Find where the given text appears and provide that cell's center as (x, y) coordinate. 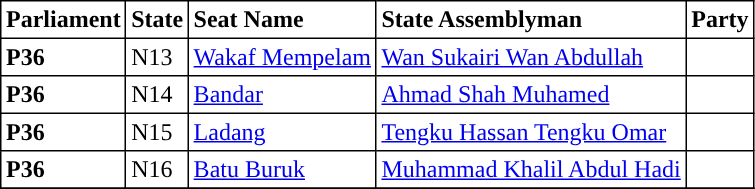
Ahmad Shah Muhamed (531, 95)
Batu Buruk (282, 170)
N14 (157, 95)
Tengku Hassan Tengku Omar (531, 132)
Ladang (282, 132)
Parliament (64, 20)
N16 (157, 170)
Wakaf Mempelam (282, 57)
N15 (157, 132)
Party (720, 20)
Muhammad Khalil Abdul Hadi (531, 170)
Bandar (282, 95)
N13 (157, 57)
Seat Name (282, 20)
Wan Sukairi Wan Abdullah (531, 57)
State (157, 20)
State Assemblyman (531, 20)
